Locate the cell with the specified text and output its (X, Y) center coordinate. 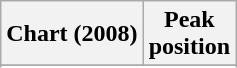
Peakposition (189, 34)
Chart (2008) (72, 34)
